Identify which cell holds the provided text, then report its [x, y] central coordinate. 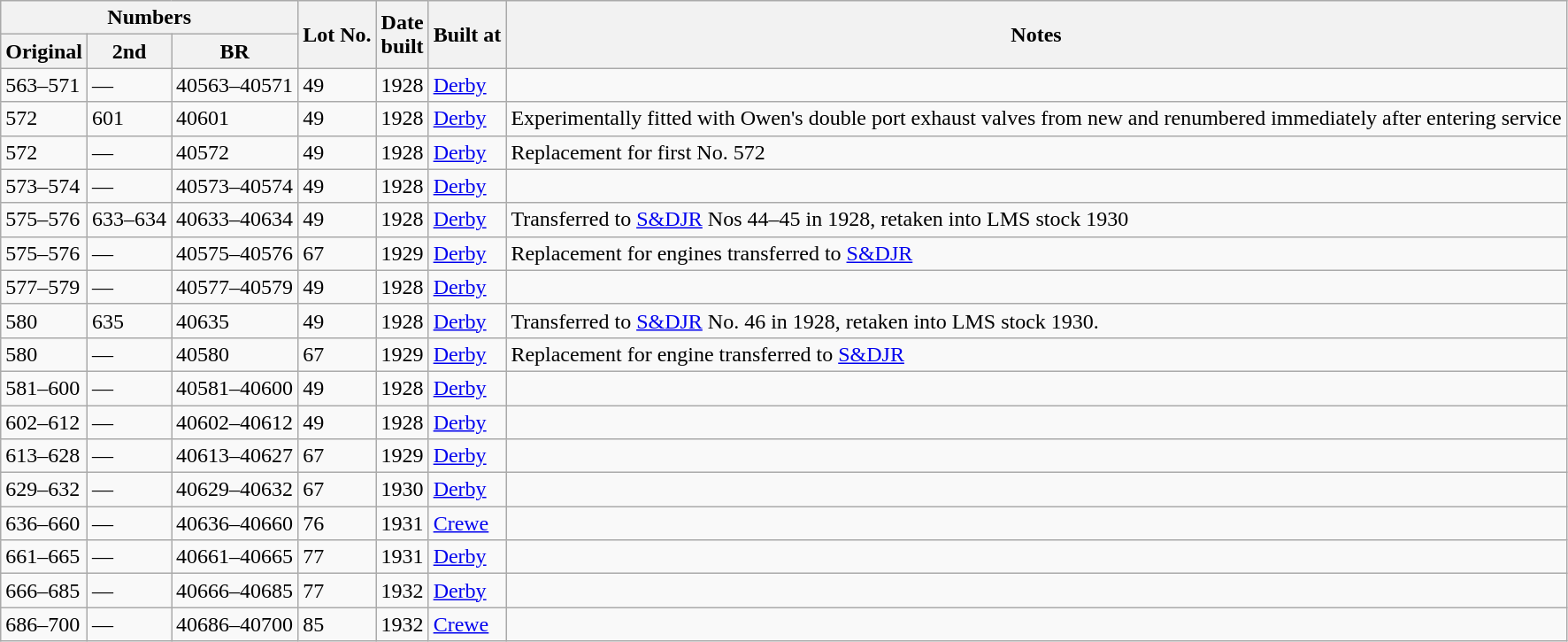
40602–40612 [235, 422]
Replacement for engines transferred to S&DJR [1036, 253]
40573–40574 [235, 186]
40629–40632 [235, 490]
Replacement for engine transferred to S&DJR [1036, 354]
Replacement for first No. 572 [1036, 152]
629–632 [44, 490]
Transferred to S&DJR Nos 44–45 in 1928, retaken into LMS stock 1930 [1036, 220]
686–700 [44, 624]
40633–40634 [235, 220]
581–600 [44, 388]
633–634 [129, 220]
40572 [235, 152]
666–685 [44, 591]
40613–40627 [235, 456]
601 [129, 119]
2nd [129, 51]
40686–40700 [235, 624]
Transferred to S&DJR No. 46 in 1928, retaken into LMS stock 1930. [1036, 321]
BR [235, 51]
636–660 [44, 523]
602–612 [44, 422]
40577–40579 [235, 287]
40575–40576 [235, 253]
40635 [235, 321]
Built at [467, 35]
613–628 [44, 456]
661–665 [44, 557]
Lot No. [337, 35]
40563–40571 [235, 85]
Datebuilt [402, 35]
Numbers [150, 18]
635 [129, 321]
Notes [1036, 35]
40666–40685 [235, 591]
Experimentally fitted with Owen's double port exhaust valves from new and renumbered immediately after entering service [1036, 119]
573–574 [44, 186]
40581–40600 [235, 388]
40601 [235, 119]
40661–40665 [235, 557]
Original [44, 51]
76 [337, 523]
40580 [235, 354]
40636–40660 [235, 523]
85 [337, 624]
1930 [402, 490]
577–579 [44, 287]
563–571 [44, 85]
